Return the [x, y] coordinate for the center point of the cell that contains the specified text.  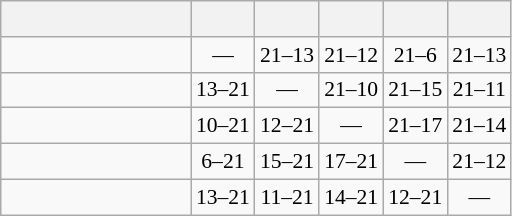
21–6 [415, 55]
15–21 [287, 162]
17–21 [351, 162]
6–21 [223, 162]
21–15 [415, 90]
14–21 [351, 197]
11–21 [287, 197]
21–17 [415, 126]
10–21 [223, 126]
21–14 [479, 126]
21–11 [479, 90]
21–10 [351, 90]
